Detect which cell encompasses the target text, then output its [x, y] center coordinate. 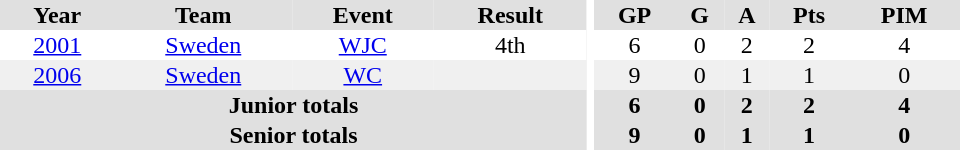
2006 [58, 75]
Team [204, 15]
4th [511, 45]
G [700, 15]
WJC [363, 45]
GP [635, 15]
Senior totals [294, 135]
Year [58, 15]
WC [363, 75]
Result [511, 15]
2001 [58, 45]
Event [363, 15]
Junior totals [294, 105]
PIM [904, 15]
Pts [810, 15]
A [747, 15]
